Capture the cell that displays the provided text and extract its [X, Y] central coordinate. 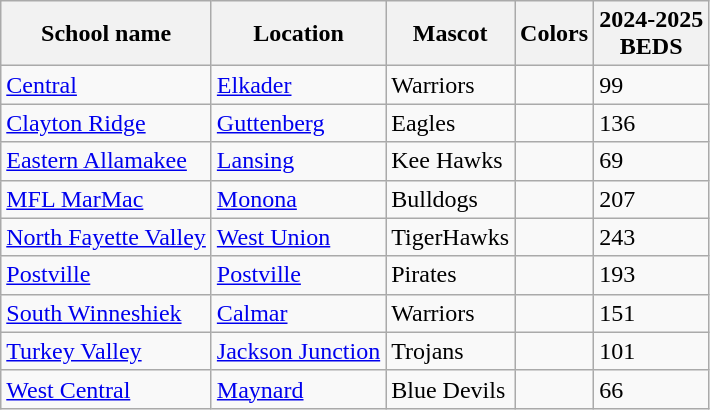
136 [652, 123]
South Winneshiek [106, 313]
Eastern Allamakee [106, 161]
Central [106, 85]
66 [652, 389]
2024-2025BEDS [652, 34]
Bulldogs [450, 199]
TigerHawks [450, 237]
Jackson Junction [298, 351]
MFL MarMac [106, 199]
193 [652, 275]
Turkey Valley [106, 351]
West Central [106, 389]
Calmar [298, 313]
151 [652, 313]
243 [652, 237]
207 [652, 199]
Trojans [450, 351]
Lansing [298, 161]
West Union [298, 237]
Eagles [450, 123]
North Fayette Valley [106, 237]
99 [652, 85]
101 [652, 351]
Blue Devils [450, 389]
School name [106, 34]
Guttenberg [298, 123]
Location [298, 34]
Kee Hawks [450, 161]
Monona [298, 199]
Elkader [298, 85]
Colors [554, 34]
Clayton Ridge [106, 123]
Maynard [298, 389]
69 [652, 161]
Pirates [450, 275]
Mascot [450, 34]
